Pinpoint the cell where the given text exists, returning its [x, y] midpoint coordinate. 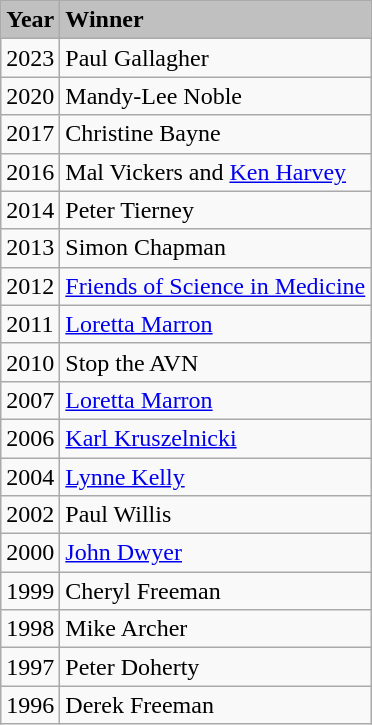
2002 [30, 515]
Karl Kruszelnicki [216, 438]
Paul Willis [216, 515]
John Dwyer [216, 553]
2016 [30, 172]
2014 [30, 210]
Peter Doherty [216, 667]
Friends of Science in Medicine [216, 286]
1999 [30, 591]
Mandy-Lee Noble [216, 96]
Paul Gallagher [216, 58]
Mal Vickers and Ken Harvey [216, 172]
Stop the AVN [216, 362]
2007 [30, 400]
2023 [30, 58]
1996 [30, 705]
2010 [30, 362]
2006 [30, 438]
2013 [30, 248]
Christine Bayne [216, 134]
Derek Freeman [216, 705]
2012 [30, 286]
2017 [30, 134]
Winner [216, 20]
Cheryl Freeman [216, 591]
2011 [30, 324]
Peter Tierney [216, 210]
1998 [30, 629]
Simon Chapman [216, 248]
2020 [30, 96]
2000 [30, 553]
Mike Archer [216, 629]
Lynne Kelly [216, 477]
1997 [30, 667]
Year [30, 20]
2004 [30, 477]
